Return the (x, y) coordinate for the center point of the cell that contains the specified text.  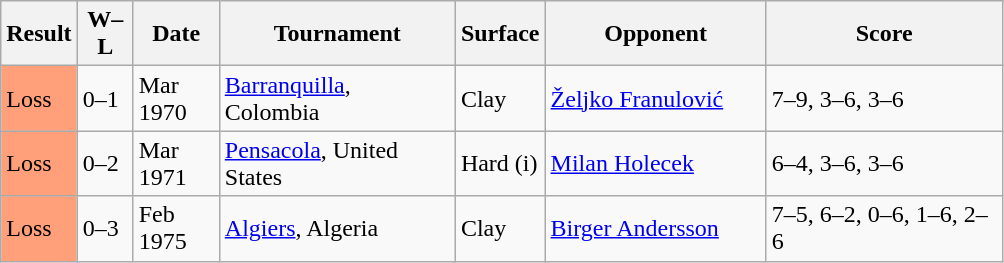
Barranquilla, Colombia (337, 98)
0–1 (105, 98)
Surface (500, 34)
Mar 1970 (176, 98)
Result (39, 34)
7–9, 3–6, 3–6 (884, 98)
Hard (i) (500, 164)
Score (884, 34)
Algiers, Algeria (337, 228)
0–3 (105, 228)
Opponent (656, 34)
7–5, 6–2, 0–6, 1–6, 2–6 (884, 228)
Milan Holecek (656, 164)
Željko Franulović (656, 98)
W–L (105, 34)
Tournament (337, 34)
Mar 1971 (176, 164)
Date (176, 34)
Feb 1975 (176, 228)
6–4, 3–6, 3–6 (884, 164)
0–2 (105, 164)
Pensacola, United States (337, 164)
Birger Andersson (656, 228)
